For the text-containing cell, return its midpoint in (X, Y) coordinate format. 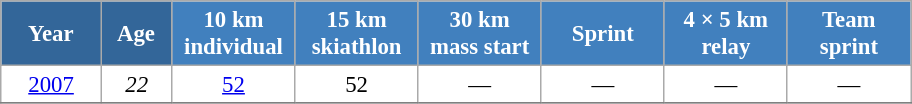
15 km skiathlon (356, 34)
2007 (52, 85)
Sprint (602, 34)
4 × 5 km relay (726, 34)
Age (136, 34)
10 km individual (234, 34)
Year (52, 34)
Team sprint (848, 34)
30 km mass start (480, 34)
22 (136, 85)
